Locate the cell with the specified text and output its [X, Y] center coordinate. 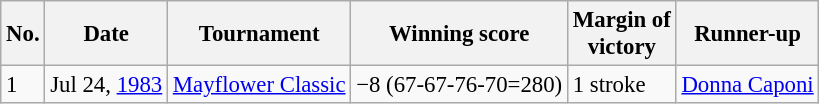
−8 (67-67-76-70=280) [460, 85]
Runner-up [748, 34]
Mayflower Classic [260, 85]
Winning score [460, 34]
1 [23, 85]
Margin ofvictory [622, 34]
Donna Caponi [748, 85]
Date [106, 34]
Tournament [260, 34]
1 stroke [622, 85]
Jul 24, 1983 [106, 85]
No. [23, 34]
